Pinpoint the cell where the given text exists, returning its (x, y) midpoint coordinate. 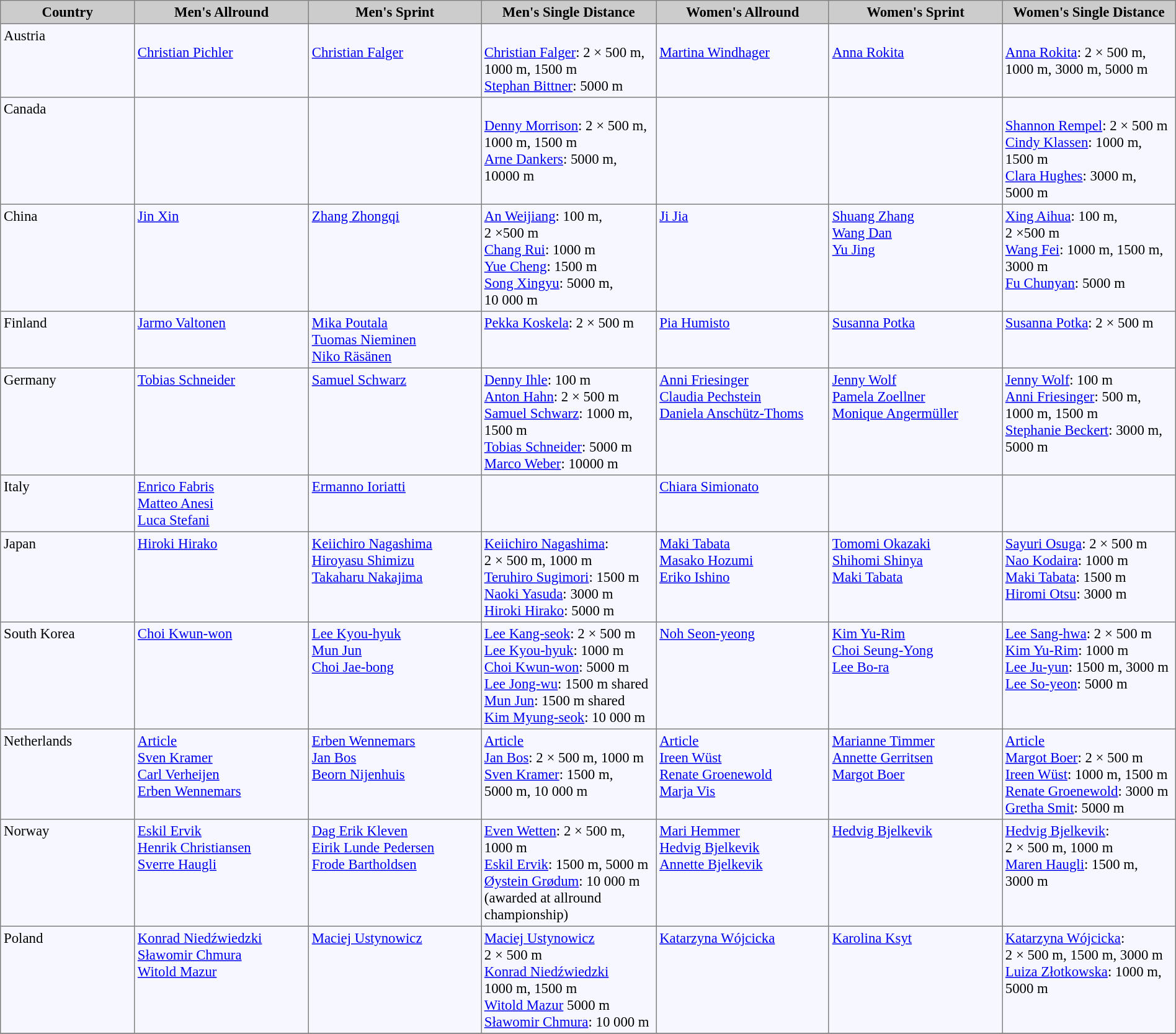
Anna Rokita: 2 × 500 m, 1000 m, 3000 m, 5000 m (1089, 60)
Jenny Wolf: 100 mAnni Friesinger: 500 m, 1000 m, 1500 mStephanie Beckert: 3000 m, 5000 m (1089, 421)
Jenny Wolf Pamela Zoellner Monique Angermüller (915, 421)
Article Ireen Wüst Renate Groenewold Marja Vis (743, 774)
Keiichiro Nagashima: 2 × 500 m, 1000 mTeruhiro Sugimori: 1500 mNaoki Yasuda: 3000 mHiroki Hirako: 5000 m (569, 577)
Maciej Ustynowicz (394, 979)
Hedvig Bjelkevik: 2 × 500 m, 1000 mMaren Haugli: 1500 m, 3000 m (1089, 873)
Marianne Timmer Annette Gerritsen Margot Boer (915, 774)
Poland (68, 979)
Ermanno Ioriatti (394, 504)
Pekka Koskela: 2 × 500 m (569, 340)
Martina Windhager (743, 60)
Women's Allround (743, 12)
Shannon Rempel: 2 × 500 m Cindy Klassen: 1000 m, 1500 m Clara Hughes: 3000 m, 5000 m (1089, 151)
Christian Falger: 2 × 500 m, 1000 m, 1500 m Stephan Bittner: 5000 m (569, 60)
Maciej Ustynowicz 2 × 500 mKonrad Niedźwiedzki 1000 m, 1500 mWitold Mazur 5000 mSławomir Chmura: 10 000 m (569, 979)
Hedvig Bjelkevik (915, 873)
Netherlands (68, 774)
An Weijiang: 100 m, 2 ×500 mChang Rui: 1000 mYue Cheng: 1500 mSong Xingyu: 5000 m, 10 000 m (569, 257)
Men's Single Distance (569, 12)
Mari Hemmer Hedvig Bjelkevik Annette Bjelkevik (743, 873)
Keiichiro Nagashima Hiroyasu Shimizu Takaharu Nakajima (394, 577)
Hiroki Hirako (222, 577)
Italy (68, 504)
Germany (68, 421)
Eskil Ervik Henrik Christiansen Sverre Haugli (222, 873)
Jarmo Valtonen (222, 340)
Kim Yu-Rim Choi Seung-Yong Lee Bo-ra (915, 675)
South Korea (68, 675)
Denny Morrison: 2 × 500 m, 1000 m, 1500 m Arne Dankers: 5000 m, 10000 m (569, 151)
Chiara Simionato (743, 504)
Noh Seon-yeong (743, 675)
Choi Kwun-won (222, 675)
Sayuri Osuga: 2 × 500 mNao Kodaira: 1000 mMaki Tabata: 1500 mHiromi Otsu: 3000 m (1089, 577)
Lee Sang-hwa: 2 × 500 mKim Yu-Rim: 1000 mLee Ju-yun: 1500 m, 3000 mLee So-yeon: 5000 m (1089, 675)
Pia Humisto (743, 340)
ArticleMargot Boer: 2 × 500 mIreen Wüst: 1000 m, 1500 mRenate Groenewold: 3000 mGretha Smit: 5000 m (1089, 774)
Lee Kang-seok: 2 × 500 mLee Kyou-hyuk: 1000 mChoi Kwun-won: 5000 mLee Jong-wu: 1500 m sharedMun Jun: 1500 m sharedKim Myung-seok: 10 000 m (569, 675)
Men's Sprint (394, 12)
Susanna Potka: 2 × 500 m (1089, 340)
Country (68, 12)
Article Sven Kramer Carl Verheijen Erben Wennemars (222, 774)
Enrico Fabris Matteo Anesi Luca Stefani (222, 504)
China (68, 257)
Denny Ihle: 100 mAnton Hahn: 2 × 500 mSamuel Schwarz: 1000 m, 1500 mTobias Schneider: 5000 mMarco Weber: 10000 m (569, 421)
Canada (68, 151)
Women's Single Distance (1089, 12)
Even Wetten: 2 × 500 m, 1000 mEskil Ervik: 1500 m, 5000 m Øystein Grødum: 10 000 m (awarded at allround championship) (569, 873)
Japan (68, 577)
Maki Tabata Masako Hozumi Eriko Ishino (743, 577)
Women's Sprint (915, 12)
Tobias Schneider (222, 421)
Men's Allround (222, 12)
Karolina Ksyt (915, 979)
Christian Falger (394, 60)
Shuang Zhang Wang Dan Yu Jing (915, 257)
Susanna Potka (915, 340)
Finland (68, 340)
Samuel Schwarz (394, 421)
Austria (68, 60)
Lee Kyou-hyuk Mun Jun Choi Jae-bong (394, 675)
Christian Pichler (222, 60)
Norway (68, 873)
Tomomi OkazakiShihomi Shinya Maki Tabata (915, 577)
Anni Friesinger Claudia Pechstein Daniela Anschütz-Thoms (743, 421)
ArticleJan Bos: 2 × 500 m, 1000 mSven Kramer: 1500 m, 5000 m, 10 000 m (569, 774)
Dag Erik Kleven Eirik Lunde Pedersen Frode Bartholdsen (394, 873)
Mika Poutala Tuomas Nieminen Niko Räsänen (394, 340)
Anna Rokita (915, 60)
Katarzyna Wójcicka (743, 979)
Konrad Niedźwiedzki Sławomir ChmuraWitold Mazur (222, 979)
Zhang Zhongqi (394, 257)
Xing Aihua: 100 m, 2 ×500 mWang Fei: 1000 m, 1500 m, 3000 mFu Chunyan: 5000 m (1089, 257)
Ji Jia (743, 257)
Jin Xin (222, 257)
Erben Wennemars Jan Bos Beorn Nijenhuis (394, 774)
Katarzyna Wójcicka: 2 × 500 m, 1500 m, 3000 mLuiza Złotkowska: 1000 m, 5000 m (1089, 979)
